For the text-containing cell, return its midpoint in [x, y] coordinate format. 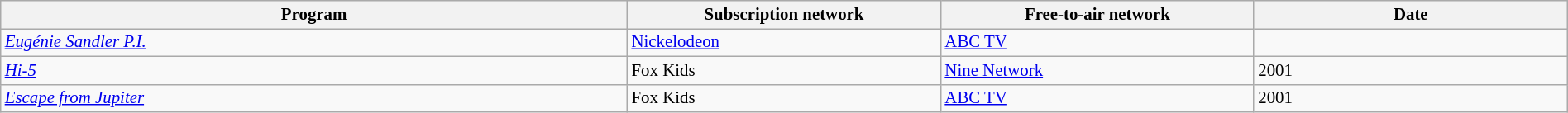
Nickelodeon [784, 42]
Hi-5 [314, 70]
Nine Network [1097, 70]
Eugénie Sandler P.I. [314, 42]
Subscription network [784, 15]
Free-to-air network [1097, 15]
Program [314, 15]
Date [1411, 15]
Escape from Jupiter [314, 98]
